Return (X, Y) of the center of cell containing provided text 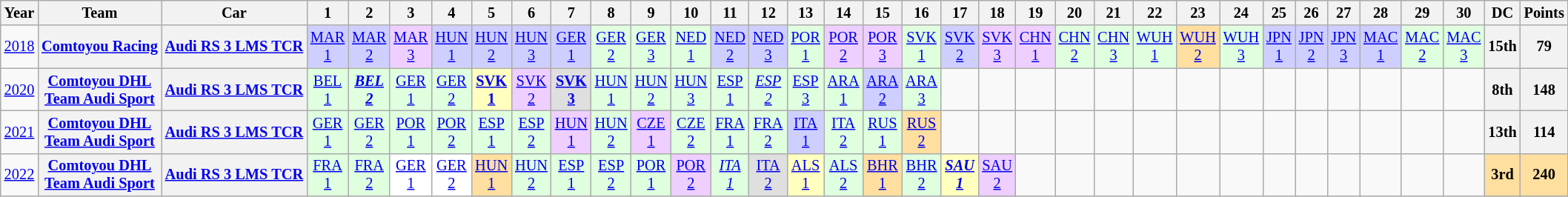
JPN1 (1279, 47)
SAU1 (960, 175)
Comtoyou Racing (99, 47)
MAC2 (1422, 47)
CZE1 (651, 132)
10 (691, 13)
WUH2 (1197, 47)
MAR1 (328, 47)
20 (1074, 13)
25 (1279, 13)
NED3 (768, 47)
CHN3 (1113, 47)
ARA2 (882, 90)
JPN2 (1312, 47)
DC (1502, 13)
21 (1113, 13)
8 (611, 13)
JPN3 (1343, 47)
13 (805, 13)
POR3 (882, 47)
6 (531, 13)
RUS1 (882, 132)
28 (1381, 13)
17 (960, 13)
CHN2 (1074, 47)
1 (328, 13)
15 (882, 13)
MAC3 (1464, 47)
GER3 (651, 47)
18 (997, 13)
WUH3 (1241, 47)
ARA1 (843, 90)
3rd (1502, 175)
CZE2 (691, 132)
13th (1502, 132)
ARA3 (922, 90)
14 (843, 13)
240 (1544, 175)
NED2 (730, 47)
ESP3 (805, 90)
30 (1464, 13)
148 (1544, 90)
16 (922, 13)
MAR3 (411, 47)
Team (99, 13)
2021 (19, 132)
CHN1 (1036, 47)
11 (730, 13)
SAU2 (997, 175)
12 (768, 13)
BHR2 (922, 175)
23 (1197, 13)
114 (1544, 132)
2018 (19, 47)
NED1 (691, 47)
27 (1343, 13)
19 (1036, 13)
7 (571, 13)
24 (1241, 13)
ALS2 (843, 175)
MAC1 (1381, 47)
BEL1 (328, 90)
2020 (19, 90)
Points (1544, 13)
2022 (19, 175)
WUH1 (1155, 47)
BEL2 (369, 90)
MAR2 (369, 47)
29 (1422, 13)
BHR1 (882, 175)
RUS2 (922, 132)
5 (491, 13)
15th (1502, 47)
26 (1312, 13)
79 (1544, 47)
Car (234, 13)
3 (411, 13)
2 (369, 13)
4 (451, 13)
9 (651, 13)
22 (1155, 13)
Year (19, 13)
8th (1502, 90)
ALS1 (805, 175)
